From the cell containing the given text, extract its center point as (X, Y) coordinate. 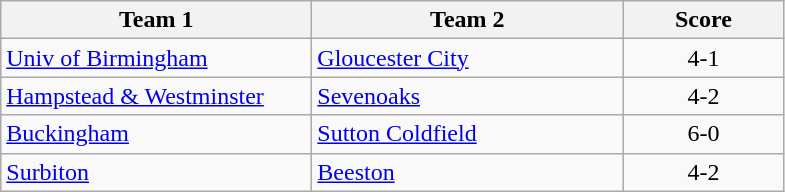
6-0 (704, 134)
Sutton Coldfield (468, 134)
Team 2 (468, 20)
Sevenoaks (468, 96)
Univ of Birmingham (156, 58)
Score (704, 20)
Hampstead & Westminster (156, 96)
Beeston (468, 172)
4-1 (704, 58)
Gloucester City (468, 58)
Team 1 (156, 20)
Surbiton (156, 172)
Buckingham (156, 134)
